Extract the [x, y] coordinate from the center of the cell holding the provided text.  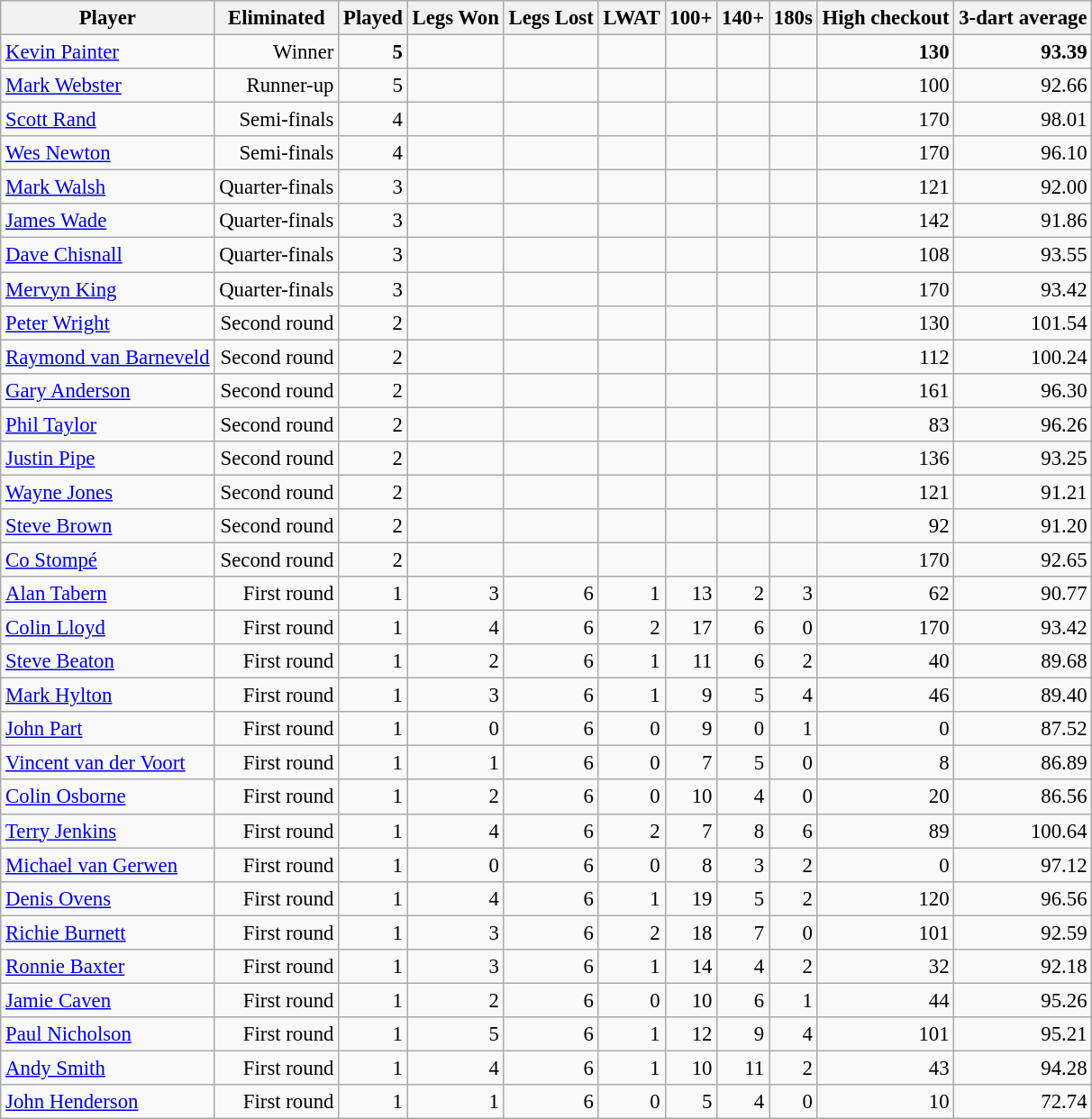
John Part [108, 729]
Mark Walsh [108, 187]
98.01 [1024, 120]
97.12 [1024, 865]
100.24 [1024, 357]
Dave Chisnall [108, 255]
John Henderson [108, 1102]
44 [886, 1000]
James Wade [108, 221]
Mervyn King [108, 289]
92.00 [1024, 187]
Justin Pipe [108, 459]
101.54 [1024, 323]
92.59 [1024, 932]
161 [886, 390]
Played [373, 18]
91.21 [1024, 492]
19 [691, 898]
Colin Osborne [108, 797]
Denis Ovens [108, 898]
92.65 [1024, 559]
83 [886, 424]
Terry Jenkins [108, 831]
Michael van Gerwen [108, 865]
91.20 [1024, 526]
13 [691, 594]
72.74 [1024, 1102]
Wayne Jones [108, 492]
91.86 [1024, 221]
86.56 [1024, 797]
100 [886, 86]
Ronnie Baxter [108, 967]
90.77 [1024, 594]
Jamie Caven [108, 1000]
86.89 [1024, 763]
96.10 [1024, 153]
93.25 [1024, 459]
Mark Hylton [108, 696]
Alan Tabern [108, 594]
46 [886, 696]
92 [886, 526]
Raymond van Barneveld [108, 357]
108 [886, 255]
96.56 [1024, 898]
89.68 [1024, 661]
Richie Burnett [108, 932]
87.52 [1024, 729]
18 [691, 932]
12 [691, 1034]
Eliminated [277, 18]
Gary Anderson [108, 390]
17 [691, 628]
89 [886, 831]
100.64 [1024, 831]
20 [886, 797]
Runner-up [277, 86]
Paul Nicholson [108, 1034]
180s [794, 18]
Wes Newton [108, 153]
Player [108, 18]
Steve Brown [108, 526]
Colin Lloyd [108, 628]
Legs Won [456, 18]
Scott Rand [108, 120]
LWAT [632, 18]
93.55 [1024, 255]
112 [886, 357]
92.18 [1024, 967]
140+ [743, 18]
Steve Beaton [108, 661]
94.28 [1024, 1068]
96.26 [1024, 424]
High checkout [886, 18]
100+ [691, 18]
Kevin Painter [108, 52]
142 [886, 221]
43 [886, 1068]
Vincent van der Voort [108, 763]
95.26 [1024, 1000]
120 [886, 898]
Co Stompé [108, 559]
89.40 [1024, 696]
Legs Lost [551, 18]
Winner [277, 52]
136 [886, 459]
14 [691, 967]
Peter Wright [108, 323]
93.39 [1024, 52]
95.21 [1024, 1034]
96.30 [1024, 390]
40 [886, 661]
Andy Smith [108, 1068]
Phil Taylor [108, 424]
3-dart average [1024, 18]
92.66 [1024, 86]
32 [886, 967]
62 [886, 594]
Mark Webster [108, 86]
